Return the (X, Y) coordinate for the center point of the cell that contains the specified text.  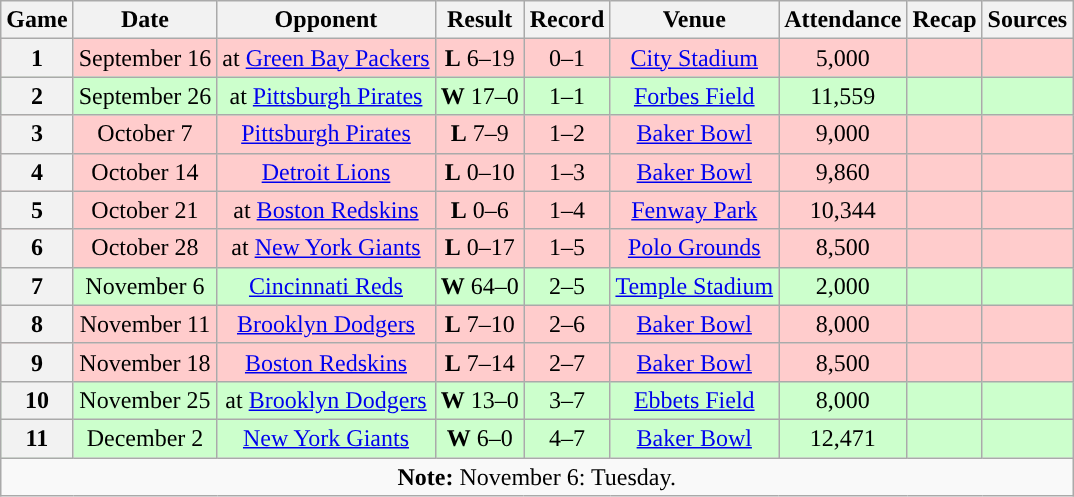
Pittsburgh Pirates (326, 134)
11 (37, 438)
Opponent (326, 20)
2–6 (567, 324)
10,344 (843, 210)
Polo Grounds (694, 248)
New York Giants (326, 438)
October 28 (145, 248)
September 26 (145, 96)
Sources (1028, 20)
Game (37, 20)
L 7–14 (480, 362)
November 25 (145, 400)
Attendance (843, 20)
2–5 (567, 286)
W 13–0 (480, 400)
L 7–10 (480, 324)
Record (567, 20)
Venue (694, 20)
9,860 (843, 172)
9 (37, 362)
Note: November 6: Tuesday. (537, 477)
W 6–0 (480, 438)
December 2 (145, 438)
Temple Stadium (694, 286)
2,000 (843, 286)
November 6 (145, 286)
W 17–0 (480, 96)
October 7 (145, 134)
Boston Redskins (326, 362)
at Green Bay Packers (326, 58)
October 21 (145, 210)
Recap (944, 20)
at Brooklyn Dodgers (326, 400)
at New York Giants (326, 248)
Ebbets Field (694, 400)
Date (145, 20)
1–5 (567, 248)
W 64–0 (480, 286)
5,000 (843, 58)
L 0–6 (480, 210)
3 (37, 134)
Result (480, 20)
10 (37, 400)
1–4 (567, 210)
3–7 (567, 400)
Fenway Park (694, 210)
September 16 (145, 58)
1–1 (567, 96)
5 (37, 210)
L 0–10 (480, 172)
0–1 (567, 58)
Cincinnati Reds (326, 286)
City Stadium (694, 58)
Detroit Lions (326, 172)
2 (37, 96)
9,000 (843, 134)
11,559 (843, 96)
Forbes Field (694, 96)
L 6–19 (480, 58)
1 (37, 58)
L 7–9 (480, 134)
1–2 (567, 134)
2–7 (567, 362)
November 18 (145, 362)
October 14 (145, 172)
at Boston Redskins (326, 210)
1–3 (567, 172)
6 (37, 248)
4–7 (567, 438)
7 (37, 286)
November 11 (145, 324)
at Pittsburgh Pirates (326, 96)
12,471 (843, 438)
4 (37, 172)
L 0–17 (480, 248)
Brooklyn Dodgers (326, 324)
8 (37, 324)
